Search for the cell housing the specified text and yield its [x, y] center coordinate. 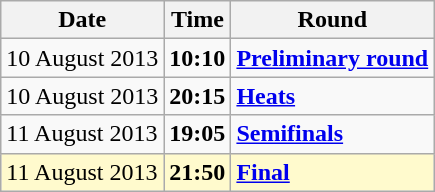
Semifinals [332, 134]
Heats [332, 96]
20:15 [198, 96]
Preliminary round [332, 58]
21:50 [198, 172]
19:05 [198, 134]
Time [198, 20]
10:10 [198, 58]
Final [332, 172]
Date [82, 20]
Round [332, 20]
